Find where the given text appears and provide that cell's center as [X, Y] coordinate. 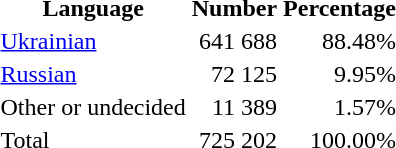
641 688 [234, 41]
11 389 [234, 107]
72 125 [234, 74]
